Identify which cell holds the provided text, then report its (X, Y) central coordinate. 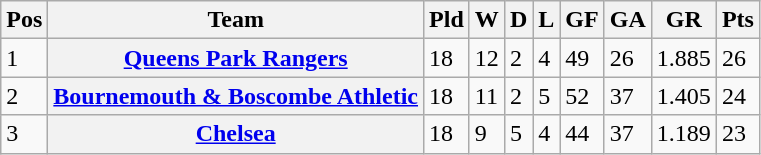
1.885 (684, 58)
Queens Park Rangers (236, 58)
24 (738, 96)
GF (582, 20)
1.189 (684, 134)
L (546, 20)
Chelsea (236, 134)
1.405 (684, 96)
44 (582, 134)
23 (738, 134)
Pld (447, 20)
D (518, 20)
W (486, 20)
GA (628, 20)
Team (236, 20)
Pts (738, 20)
11 (486, 96)
9 (486, 134)
GR (684, 20)
1 (24, 58)
52 (582, 96)
Pos (24, 20)
49 (582, 58)
12 (486, 58)
3 (24, 134)
Bournemouth & Boscombe Athletic (236, 96)
